Determine the [x, y] coordinate at the center of the cell enclosing the given text.  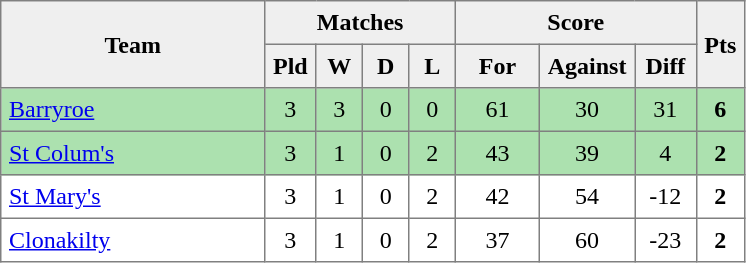
For [497, 66]
Team [133, 44]
Score [576, 23]
Diff [666, 66]
Clonakilty [133, 240]
60 [586, 240]
39 [586, 153]
42 [497, 197]
W [339, 66]
-23 [666, 240]
Against [586, 66]
Pts [720, 44]
61 [497, 110]
Pld [290, 66]
37 [497, 240]
St Colum's [133, 153]
St Mary's [133, 197]
Matches [360, 23]
54 [586, 197]
6 [720, 110]
Barryroe [133, 110]
-12 [666, 197]
31 [666, 110]
D [385, 66]
L [432, 66]
30 [586, 110]
4 [666, 153]
43 [497, 153]
